Identify which cell holds the provided text, then report its (X, Y) central coordinate. 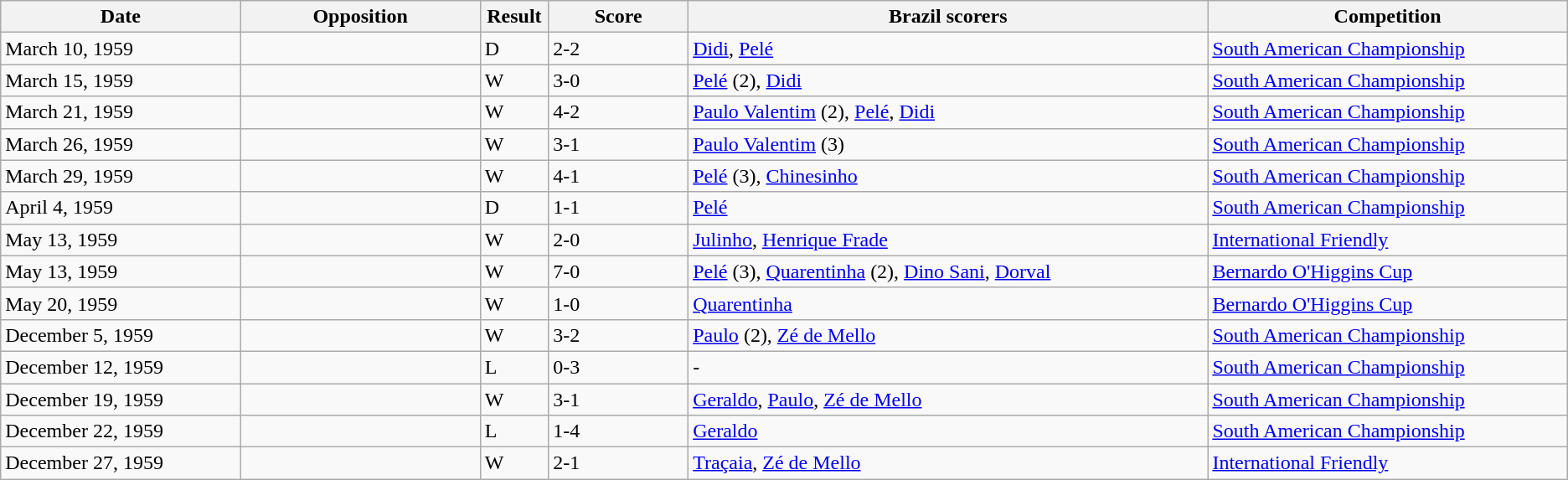
December 12, 1959 (121, 367)
Paulo Valentim (2), Pelé, Didi (948, 112)
Opposition (360, 17)
March 29, 1959 (121, 176)
2-1 (618, 463)
March 21, 1959 (121, 112)
Date (121, 17)
December 5, 1959 (121, 335)
Competition (1387, 17)
April 4, 1959 (121, 208)
3-0 (618, 80)
Quarentinha (948, 303)
4-2 (618, 112)
Geraldo (948, 431)
4-1 (618, 176)
Pelé (2), Didi (948, 80)
1-4 (618, 431)
March 26, 1959 (121, 144)
Pelé (948, 208)
Pelé (3), Quarentinha (2), Dino Sani, Dorval (948, 271)
2-2 (618, 49)
Didi, Pelé (948, 49)
May 20, 1959 (121, 303)
March 10, 1959 (121, 49)
Paulo (2), Zé de Mello (948, 335)
Geraldo, Paulo, Zé de Mello (948, 400)
Brazil scorers (948, 17)
Julinho, Henrique Frade (948, 240)
December 19, 1959 (121, 400)
Pelé (3), Chinesinho (948, 176)
2-0 (618, 240)
1-0 (618, 303)
Score (618, 17)
- (948, 367)
Result (514, 17)
March 15, 1959 (121, 80)
3-2 (618, 335)
Traçaia, Zé de Mello (948, 463)
Paulo Valentim (3) (948, 144)
December 22, 1959 (121, 431)
7-0 (618, 271)
December 27, 1959 (121, 463)
1-1 (618, 208)
0-3 (618, 367)
